Determine the (X, Y) coordinate at the center of the cell enclosing the given text.  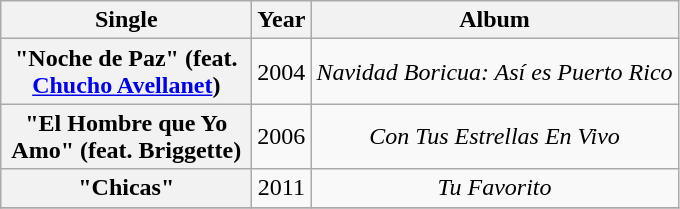
2004 (282, 72)
Single (126, 20)
"El Hombre que Yo Amo" (feat. Briggette) (126, 136)
Con Tus Estrellas En Vivo (494, 136)
Tu Favorito (494, 188)
2011 (282, 188)
"Chicas" (126, 188)
Year (282, 20)
Navidad Boricua: Así es Puerto Rico (494, 72)
2006 (282, 136)
Album (494, 20)
"Noche de Paz" (feat. Chucho Avellanet) (126, 72)
